Identify which cell holds the provided text, then report its (X, Y) central coordinate. 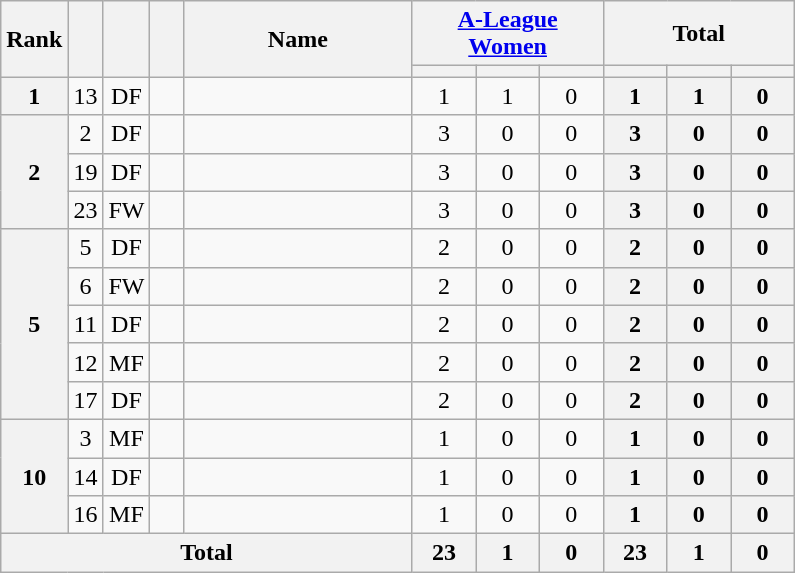
A-League Women (508, 34)
11 (86, 324)
10 (34, 476)
Name (298, 39)
Rank (34, 39)
16 (86, 515)
13 (86, 96)
6 (86, 286)
17 (86, 400)
19 (86, 172)
12 (86, 362)
14 (86, 477)
